Search for the cell housing the specified text and yield its [x, y] center coordinate. 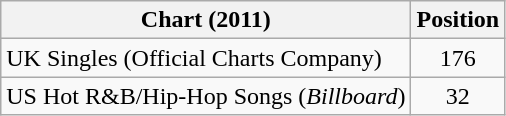
32 [458, 96]
176 [458, 58]
Chart (2011) [206, 20]
Position [458, 20]
UK Singles (Official Charts Company) [206, 58]
US Hot R&B/Hip-Hop Songs (Billboard) [206, 96]
